Determine the (X, Y) coordinate at the center of the cell enclosing the given text.  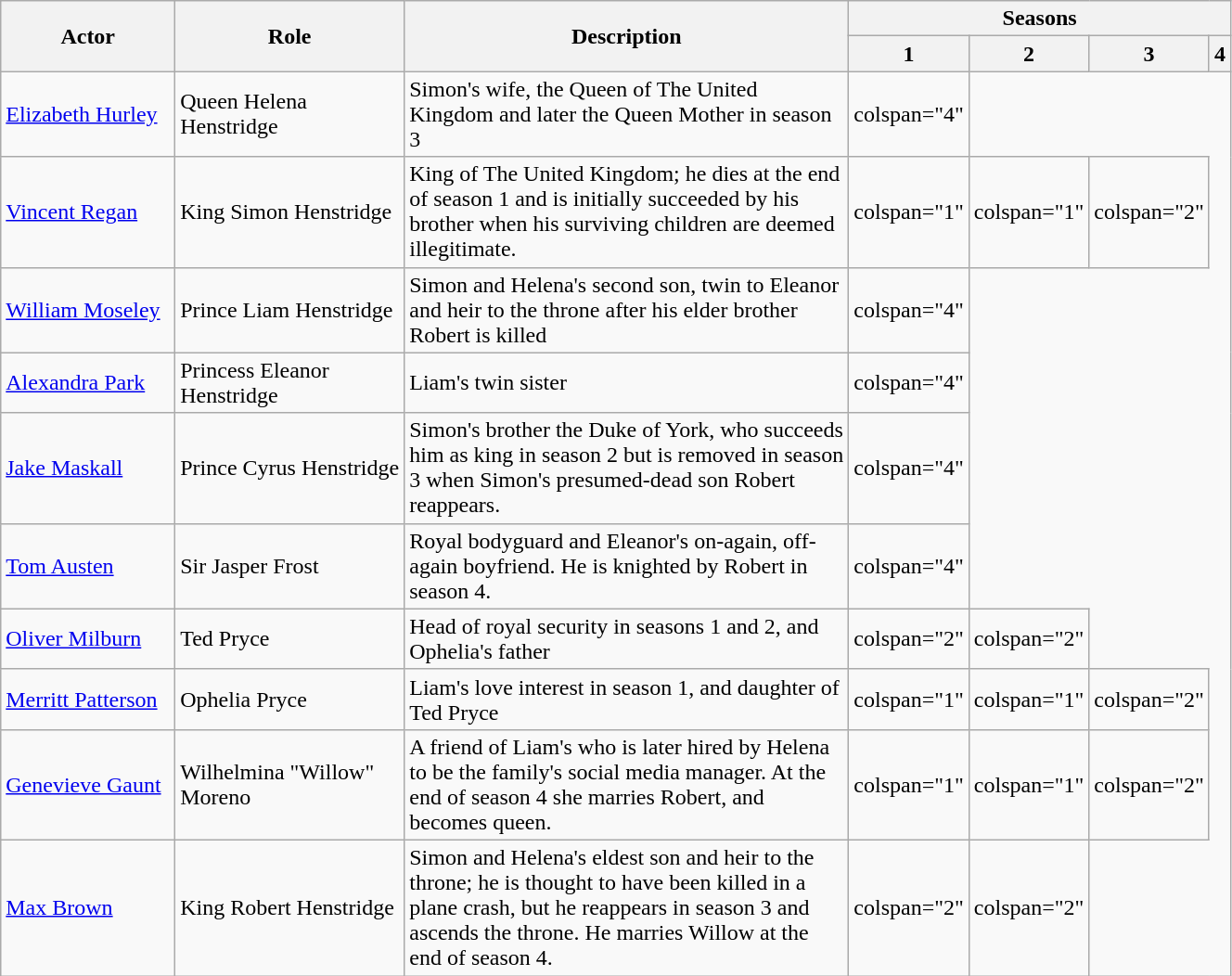
Simon and Helena's second son, twin to Eleanor and heir to the throne after his elder brother Robert is killed (627, 310)
Genevieve Gaunt (88, 785)
Royal bodyguard and Eleanor's on-again, off-again boyfriend. He is knighted by Robert in season 4. (627, 566)
Vincent Regan (88, 212)
1 (909, 54)
Merritt Patterson (88, 700)
Tom Austen (88, 566)
Simon's wife, the Queen of The United Kingdom and later the Queen Mother in season 3 (627, 114)
King Robert Henstridge (289, 907)
Seasons (1040, 19)
2 (1029, 54)
Description (627, 36)
Princess Eleanor Henstridge (289, 382)
Max Brown (88, 907)
Prince Liam Henstridge (289, 310)
Actor (88, 36)
Simon's brother the Duke of York, who succeeds him as king in season 2 but is removed in season 3 when Simon's presumed-dead son Robert reappears. (627, 468)
Oliver Milburn (88, 638)
Jake Maskall (88, 468)
4 (1219, 54)
Prince Cyrus Henstridge (289, 468)
Liam's twin sister (627, 382)
Ophelia Pryce (289, 700)
Elizabeth Hurley (88, 114)
3 (1149, 54)
Queen Helena Henstridge (289, 114)
Wilhelmina "Willow" Moreno (289, 785)
Head of royal security in seasons 1 and 2, and Ophelia's father (627, 638)
Alexandra Park (88, 382)
King Simon Henstridge (289, 212)
Liam's love interest in season 1, and daughter of Ted Pryce (627, 700)
William Moseley (88, 310)
Ted Pryce (289, 638)
Sir Jasper Frost (289, 566)
Role (289, 36)
